Locate the cell with the specified text and output its [x, y] center coordinate. 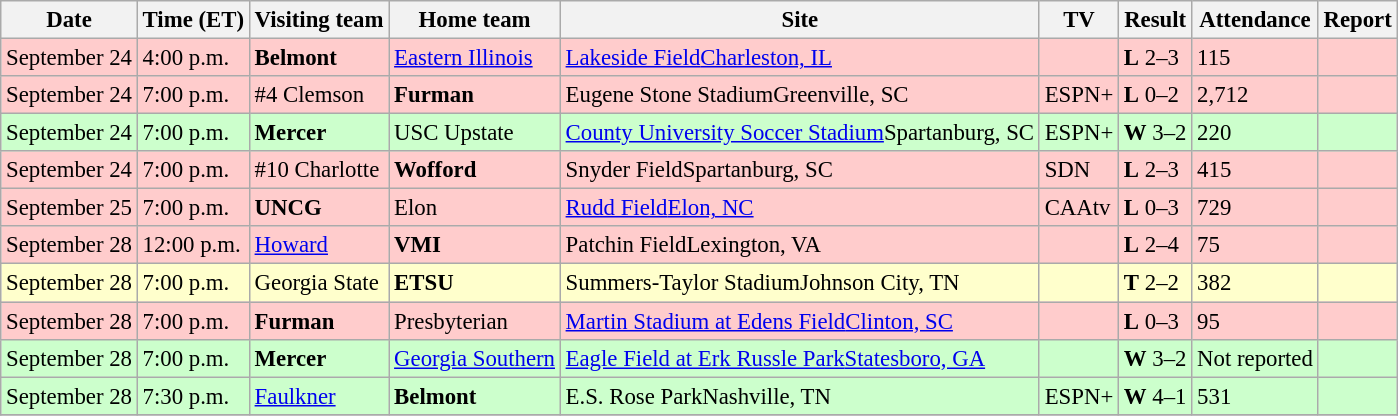
Faulkner [318, 396]
95 [1255, 321]
2,712 [1255, 95]
Result [1156, 20]
Georgia Southern [475, 358]
Time (ET) [193, 20]
Martin Stadium at Edens FieldClinton, SC [800, 321]
415 [1255, 170]
Eastern Illinois [475, 58]
Patchin FieldLexington, VA [800, 245]
Eagle Field at Erk Russle ParkStatesboro, GA [800, 358]
W 4–1 [1156, 396]
Date [69, 20]
Georgia State [318, 283]
ETSU [475, 283]
531 [1255, 396]
L 0–2 [1156, 95]
SDN [1078, 170]
12:00 p.m. [193, 245]
75 [1255, 245]
E.S. Rose ParkNashville, TN [800, 396]
Home team [475, 20]
220 [1255, 133]
382 [1255, 283]
Rudd FieldElon, NC [800, 208]
September 25 [69, 208]
VMI [475, 245]
County University Soccer StadiumSpartanburg, SC [800, 133]
TV [1078, 20]
Eugene Stone StadiumGreenville, SC [800, 95]
115 [1255, 58]
Report [1358, 20]
#4 Clemson [318, 95]
T 2–2 [1156, 283]
729 [1255, 208]
Summers-Taylor StadiumJohnson City, TN [800, 283]
L 2–4 [1156, 245]
Attendance [1255, 20]
4:00 p.m. [193, 58]
#10 Charlotte [318, 170]
Howard [318, 245]
Wofford [475, 170]
Not reported [1255, 358]
UNCG [318, 208]
USC Upstate [475, 133]
Lakeside FieldCharleston, IL [800, 58]
Elon [475, 208]
7:30 p.m. [193, 396]
CAAtv [1078, 208]
Snyder FieldSpartanburg, SC [800, 170]
Presbyterian [475, 321]
Site [800, 20]
Visiting team [318, 20]
